Return [x, y] of the center of cell containing provided text 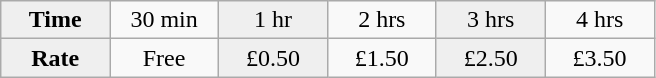
Time [56, 20]
£1.50 [382, 58]
£2.50 [490, 58]
2 hrs [382, 20]
30 min [164, 20]
£0.50 [274, 58]
4 hrs [600, 20]
£3.50 [600, 58]
1 hr [274, 20]
3 hrs [490, 20]
Rate [56, 58]
Free [164, 58]
